Capture the cell that displays the provided text and extract its [x, y] central coordinate. 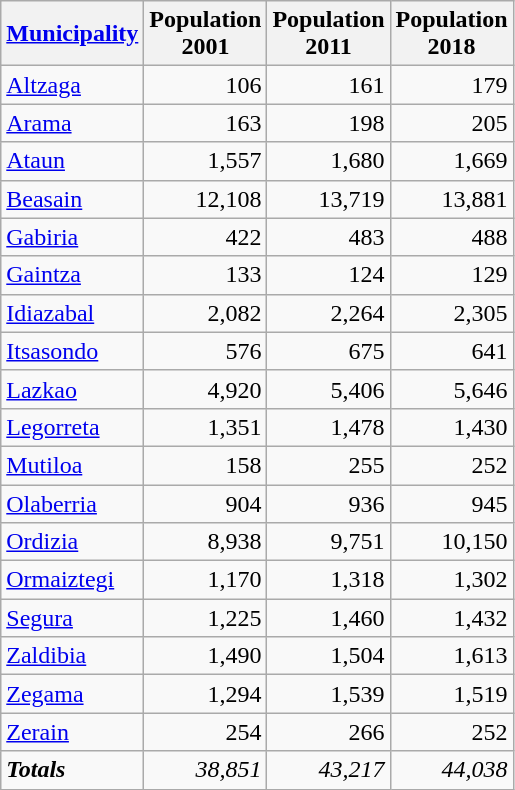
422 [206, 237]
1,557 [206, 161]
106 [206, 85]
1,318 [328, 580]
1,680 [328, 161]
Zerain [72, 732]
Ordizia [72, 542]
Population2001 [206, 34]
Itsasondo [72, 351]
10,150 [452, 542]
158 [206, 465]
1,539 [328, 694]
945 [452, 503]
675 [328, 351]
Idiazabal [72, 313]
13,719 [328, 199]
Lazkao [72, 389]
Zaldibia [72, 656]
2,305 [452, 313]
Gaintza [72, 275]
1,669 [452, 161]
1,519 [452, 694]
1,430 [452, 427]
Ataun [72, 161]
1,490 [206, 656]
205 [452, 123]
Altzaga [72, 85]
179 [452, 85]
Zegama [72, 694]
Olaberria [72, 503]
5,406 [328, 389]
254 [206, 732]
Totals [72, 770]
129 [452, 275]
Municipality [72, 34]
133 [206, 275]
Mutiloa [72, 465]
Arama [72, 123]
5,646 [452, 389]
255 [328, 465]
44,038 [452, 770]
Gabiria [72, 237]
13,881 [452, 199]
12,108 [206, 199]
1,504 [328, 656]
2,264 [328, 313]
Beasain [72, 199]
Segura [72, 618]
163 [206, 123]
1,460 [328, 618]
8,938 [206, 542]
1,170 [206, 580]
1,294 [206, 694]
Legorreta [72, 427]
161 [328, 85]
Population2018 [452, 34]
1,302 [452, 580]
9,751 [328, 542]
1,351 [206, 427]
38,851 [206, 770]
936 [328, 503]
1,613 [452, 656]
198 [328, 123]
124 [328, 275]
904 [206, 503]
2,082 [206, 313]
576 [206, 351]
Population2011 [328, 34]
Ormaiztegi [72, 580]
266 [328, 732]
1,225 [206, 618]
641 [452, 351]
1,478 [328, 427]
4,920 [206, 389]
43,217 [328, 770]
488 [452, 237]
483 [328, 237]
1,432 [452, 618]
